Search for the cell housing the specified text and yield its [X, Y] center coordinate. 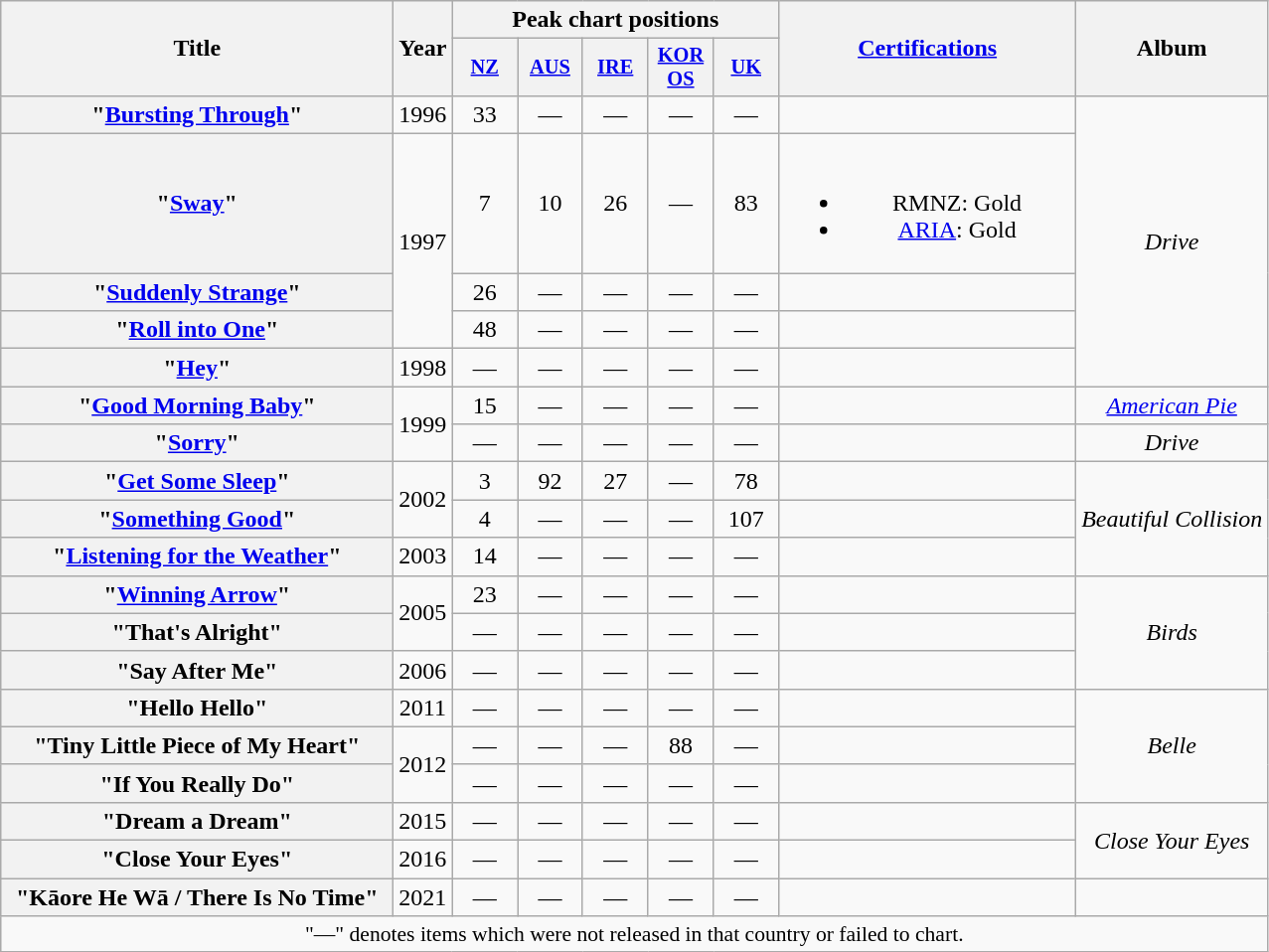
23 [485, 594]
10 [551, 204]
107 [746, 519]
4 [485, 519]
78 [746, 481]
1998 [423, 368]
2003 [423, 556]
"Get Some Sleep" [197, 481]
"Something Good" [197, 519]
IRE [615, 68]
Title [197, 49]
"Tiny Little Piece of My Heart" [197, 745]
"Close Your Eyes" [197, 860]
Close Your Eyes [1173, 840]
1999 [423, 424]
48 [485, 330]
"Listening for the Weather" [197, 556]
UK [746, 68]
Certifications [928, 49]
Birds [1173, 632]
American Pie [1173, 405]
14 [485, 556]
Beautiful Collision [1173, 519]
2005 [423, 613]
"Dream a Dream" [197, 821]
2002 [423, 500]
"That's Alright" [197, 632]
2015 [423, 821]
2016 [423, 860]
Year [423, 49]
"Good Morning Baby" [197, 405]
1997 [423, 241]
92 [551, 481]
"Say After Me" [197, 670]
"Bursting Through" [197, 114]
Album [1173, 49]
2011 [423, 708]
27 [615, 481]
2006 [423, 670]
Peak chart positions [616, 20]
"Hey" [197, 368]
"If You Really Do" [197, 783]
AUS [551, 68]
NZ [485, 68]
Belle [1173, 745]
"Sway" [197, 204]
"Roll into One" [197, 330]
3 [485, 481]
2012 [423, 764]
1996 [423, 114]
7 [485, 204]
KOROS [681, 68]
15 [485, 405]
"Kāore He Wā / There Is No Time" [197, 897]
83 [746, 204]
88 [681, 745]
2021 [423, 897]
"Hello Hello" [197, 708]
RMNZ: GoldARIA: Gold [928, 204]
"Suddenly Strange" [197, 292]
"—" denotes items which were not released in that country or failed to chart. [634, 934]
"Winning Arrow" [197, 594]
"Sorry" [197, 443]
33 [485, 114]
